Return the (X, Y) coordinate for the center point of the cell that contains the specified text.  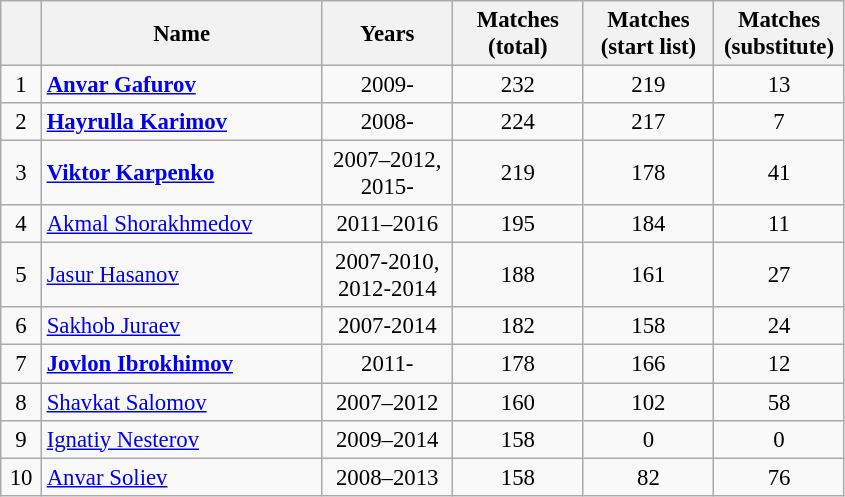
182 (518, 327)
Anvar Gafurov (182, 85)
184 (648, 224)
2011- (388, 364)
Hayrulla Karimov (182, 122)
Ignatiy Nesterov (182, 439)
166 (648, 364)
Matches (substitute) (780, 34)
76 (780, 477)
Viktor Karpenko (182, 174)
2008–2013 (388, 477)
2007–2012 (388, 402)
Shavkat Salomov (182, 402)
Anvar Soliev (182, 477)
224 (518, 122)
5 (22, 276)
2007-2010, 2012-2014 (388, 276)
2009–2014 (388, 439)
24 (780, 327)
2009- (388, 85)
Akmal Shorakhmedov (182, 224)
Jasur Hasanov (182, 276)
Years (388, 34)
1 (22, 85)
41 (780, 174)
2 (22, 122)
8 (22, 402)
3 (22, 174)
Matches (start list) (648, 34)
217 (648, 122)
2007–2012, 2015- (388, 174)
11 (780, 224)
9 (22, 439)
188 (518, 276)
2011–2016 (388, 224)
10 (22, 477)
13 (780, 85)
Matches (total) (518, 34)
195 (518, 224)
82 (648, 477)
58 (780, 402)
232 (518, 85)
Sakhob Juraev (182, 327)
160 (518, 402)
Name (182, 34)
27 (780, 276)
4 (22, 224)
2008- (388, 122)
161 (648, 276)
12 (780, 364)
102 (648, 402)
2007-2014 (388, 327)
Jovlon Ibrokhimov (182, 364)
6 (22, 327)
